From the cell containing the given text, extract its center point as (X, Y) coordinate. 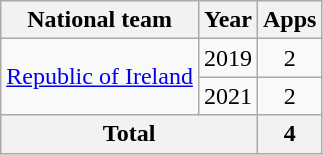
2019 (228, 58)
Apps (289, 20)
Year (228, 20)
4 (289, 134)
National team (100, 20)
Republic of Ireland (100, 77)
2021 (228, 96)
Total (130, 134)
